From the cell containing the given text, extract its center point as [x, y] coordinate. 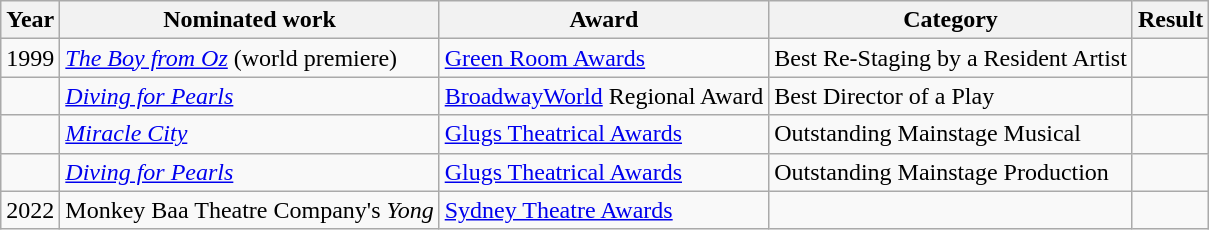
Year [30, 20]
The Boy from Oz (world premiere) [250, 58]
BroadwayWorld Regional Award [604, 96]
Best Re-Staging by a Resident Artist [951, 58]
1999 [30, 58]
Best Director of a Play [951, 96]
Nominated work [250, 20]
Green Room Awards [604, 58]
Outstanding Mainstage Musical [951, 134]
Award [604, 20]
Result [1170, 20]
Sydney Theatre Awards [604, 210]
Outstanding Mainstage Production [951, 172]
2022 [30, 210]
Miracle City [250, 134]
Monkey Baa Theatre Company's Yong [250, 210]
Category [951, 20]
